Detect which cell encompasses the target text, then output its [x, y] center coordinate. 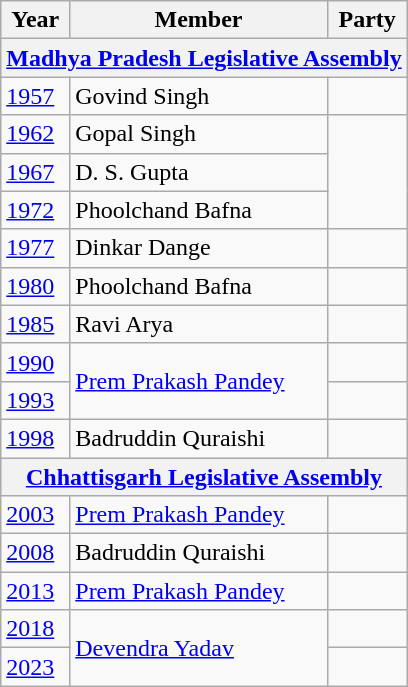
Devendra Yadav [198, 648]
1972 [36, 210]
Year [36, 20]
Govind Singh [198, 96]
1998 [36, 438]
2003 [36, 515]
Ravi Arya [198, 324]
2018 [36, 629]
1957 [36, 96]
D. S. Gupta [198, 172]
2008 [36, 553]
1977 [36, 248]
Madhya Pradesh Legislative Assembly [204, 58]
1980 [36, 286]
1990 [36, 362]
1993 [36, 400]
Dinkar Dange [198, 248]
Chhattisgarh Legislative Assembly [204, 477]
Party [367, 20]
1985 [36, 324]
Gopal Singh [198, 134]
Member [198, 20]
1962 [36, 134]
1967 [36, 172]
2013 [36, 591]
2023 [36, 667]
